Capture the cell that displays the provided text and extract its [x, y] central coordinate. 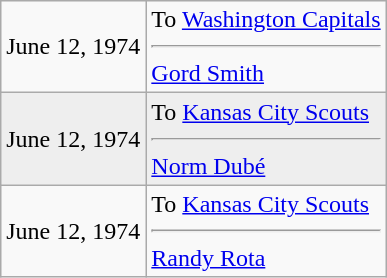
To Kansas City ScoutsRandy Rota [266, 231]
To Washington CapitalsGord Smith [266, 47]
To Kansas City Scouts Norm Dubé [266, 139]
